Determine the (x, y) coordinate at the center of the cell enclosing the given text.  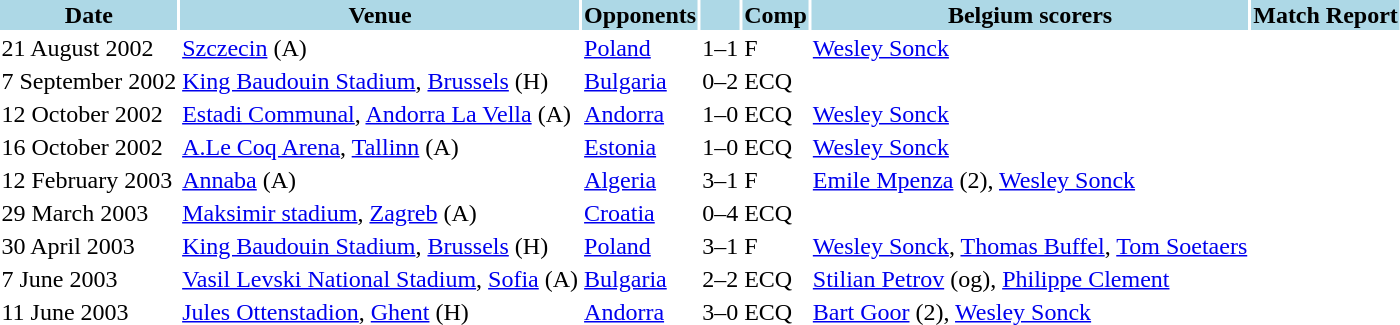
2–2 (720, 279)
29 March 2003 (89, 213)
Annaba (A) (380, 180)
Maksimir stadium, Zagreb (A) (380, 213)
Date (89, 15)
Wesley Sonck, Thomas Buffel, Tom Soetaers (1030, 246)
Venue (380, 15)
1–1 (720, 48)
12 October 2002 (89, 114)
0–2 (720, 81)
Estadi Communal, Andorra La Vella (A) (380, 114)
Comp (776, 15)
Szczecin (A) (380, 48)
7 September 2002 (89, 81)
Emile Mpenza (2), Wesley Sonck (1030, 180)
A.Le Coq Arena, Tallinn (A) (380, 147)
Match Report (1326, 15)
Algeria (640, 180)
Croatia (640, 213)
Opponents (640, 15)
0–4 (720, 213)
Vasil Levski National Stadium, Sofia (A) (380, 279)
30 April 2003 (89, 246)
12 February 2003 (89, 180)
16 October 2002 (89, 147)
Andorra (640, 114)
Estonia (640, 147)
21 August 2002 (89, 48)
Belgium scorers (1030, 15)
Stilian Petrov (og), Philippe Clement (1030, 279)
7 June 2003 (89, 279)
